Determine the (x, y) coordinate at the center of the cell enclosing the given text.  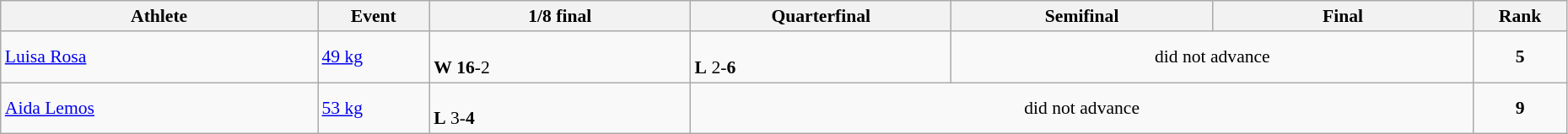
Quarterfinal (822, 16)
Semifinal (1081, 16)
Rank (1520, 16)
5 (1520, 57)
1/8 final (560, 16)
Final (1343, 16)
Event (373, 16)
L 2-6 (822, 57)
Aida Lemos (159, 108)
W 16-2 (560, 57)
L 3-4 (560, 108)
Athlete (159, 16)
49 kg (373, 57)
9 (1520, 108)
Luisa Rosa (159, 57)
53 kg (373, 108)
